Locate the cell with the specified text and output its (X, Y) center coordinate. 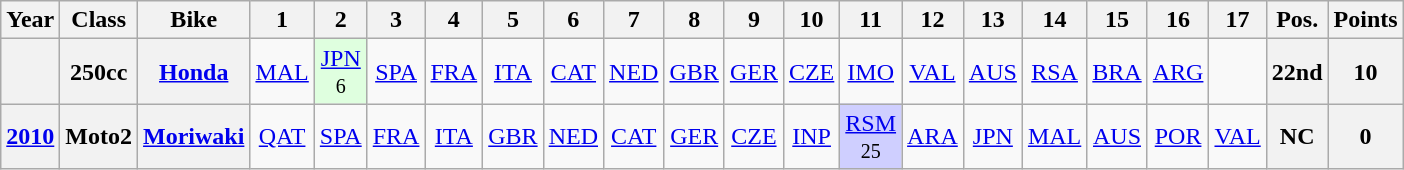
6 (573, 20)
BRA (1117, 72)
15 (1117, 20)
12 (933, 20)
INP (811, 136)
Points (1366, 20)
Moriwaki (194, 136)
13 (992, 20)
Honda (194, 72)
5 (513, 20)
1 (282, 20)
11 (871, 20)
250cc (99, 72)
JPN (992, 136)
IMO (871, 72)
17 (1238, 20)
3 (396, 20)
ARA (933, 136)
9 (754, 20)
RSM25 (871, 136)
NC (1297, 136)
0 (1366, 136)
7 (634, 20)
2010 (30, 136)
POR (1178, 136)
JPN6 (340, 72)
16 (1178, 20)
Bike (194, 20)
14 (1054, 20)
QAT (282, 136)
2 (340, 20)
Class (99, 20)
4 (454, 20)
Pos. (1297, 20)
22nd (1297, 72)
Moto2 (99, 136)
RSA (1054, 72)
8 (694, 20)
Year (30, 20)
ARG (1178, 72)
